From the cell containing the given text, extract its center point as [x, y] coordinate. 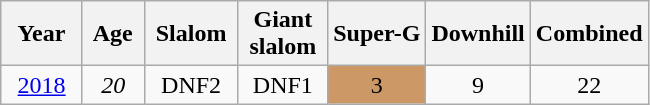
22 [589, 85]
20 [113, 85]
Combined [589, 34]
Age [113, 34]
Slalom [191, 34]
3 [377, 85]
DNF1 [283, 85]
Giant slalom [283, 34]
DNF2 [191, 85]
2018 [42, 85]
Year [42, 34]
Super-G [377, 34]
Downhill [478, 34]
9 [478, 85]
